Scan for the cell matching the given text and deliver its (X, Y) coordinate at center. 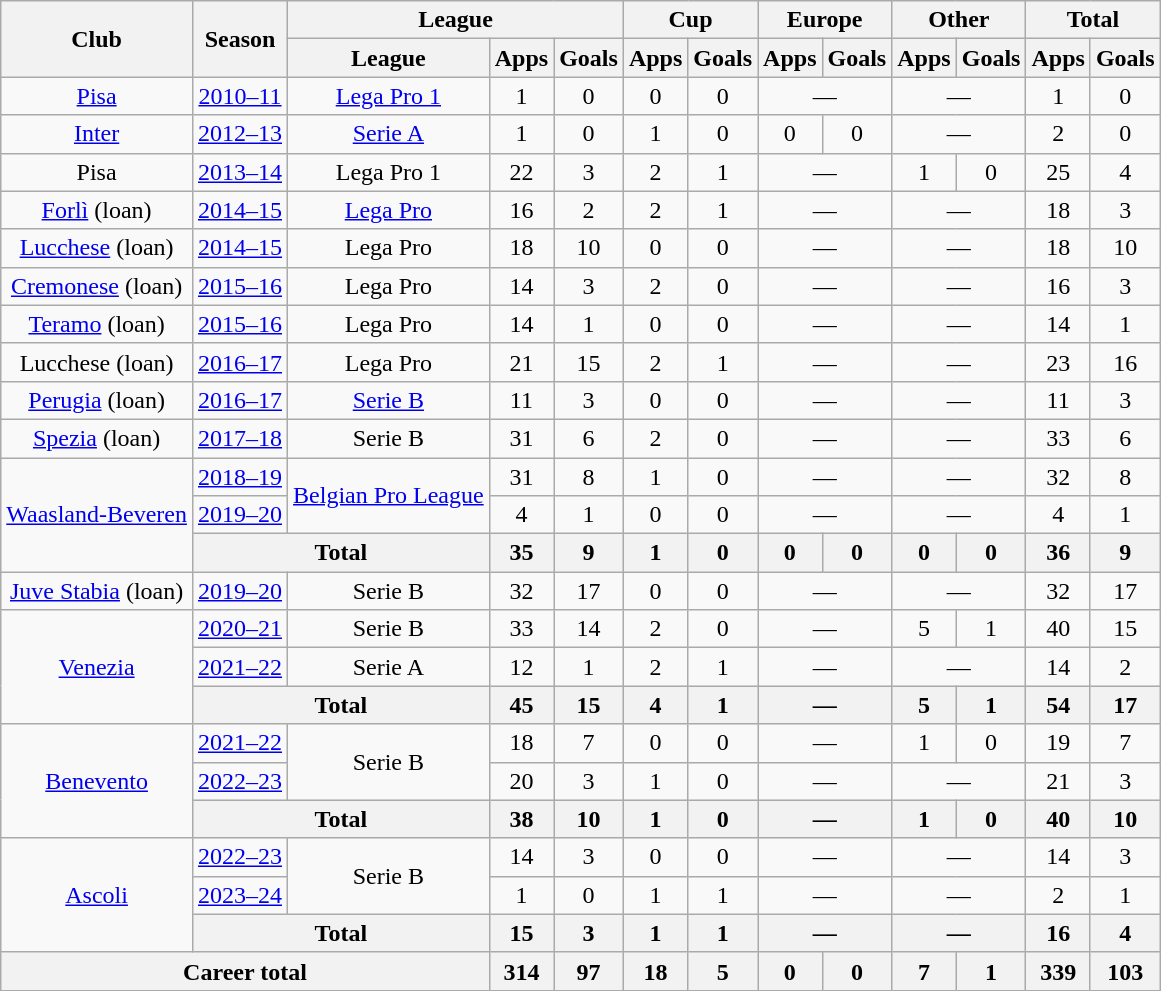
19 (1058, 743)
Cremonese (loan) (97, 286)
Ascoli (97, 895)
12 (521, 667)
97 (589, 971)
339 (1058, 971)
Forlì (loan) (97, 210)
2023–24 (240, 895)
Season (240, 39)
35 (521, 553)
2020–21 (240, 629)
23 (1058, 362)
2012–13 (240, 134)
2010–11 (240, 96)
314 (521, 971)
Teramo (loan) (97, 324)
25 (1058, 172)
Career total (245, 971)
Cup (690, 20)
2013–14 (240, 172)
20 (521, 781)
Spezia (loan) (97, 438)
Juve Stabia (loan) (97, 591)
45 (521, 705)
103 (1125, 971)
2017–18 (240, 438)
Belgian Pro League (389, 496)
Europe (825, 20)
Waasland-Beveren (97, 515)
Benevento (97, 781)
Other (959, 20)
22 (521, 172)
Venezia (97, 667)
2018–19 (240, 477)
36 (1058, 553)
Inter (97, 134)
Perugia (loan) (97, 400)
54 (1058, 705)
Club (97, 39)
38 (521, 819)
